Determine the [X, Y] coordinate at the center of the cell enclosing the given text.  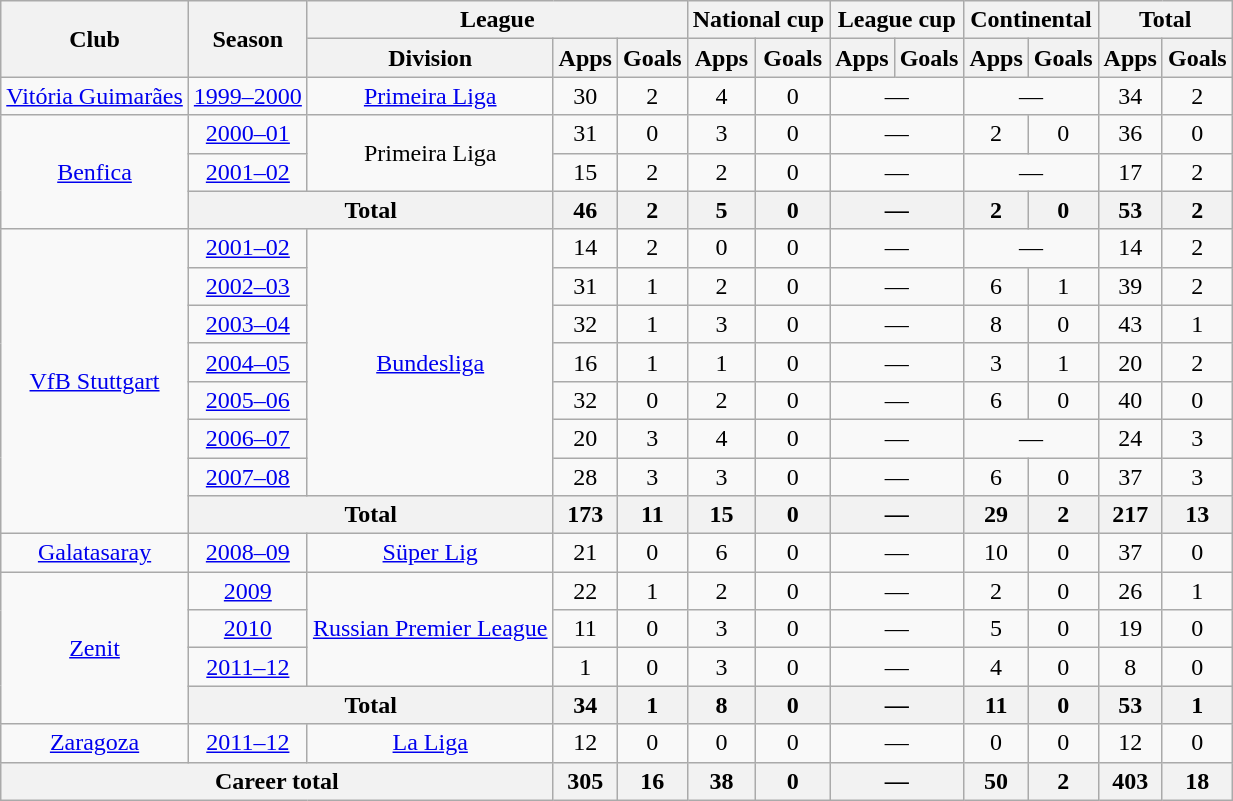
2008–09 [248, 553]
30 [585, 96]
Benfica [95, 172]
2005–06 [248, 400]
40 [1130, 400]
46 [585, 210]
22 [585, 591]
2006–07 [248, 438]
10 [996, 553]
Continental [1031, 20]
39 [1130, 286]
36 [1130, 134]
Division [430, 58]
305 [585, 781]
Club [95, 39]
2004–05 [248, 362]
Süper Lig [430, 553]
38 [721, 781]
19 [1130, 629]
Russian Premier League [430, 629]
2007–08 [248, 477]
18 [1197, 781]
403 [1130, 781]
League cup [897, 20]
17 [1130, 172]
2009 [248, 591]
Galatasaray [95, 553]
Career total [277, 781]
26 [1130, 591]
50 [996, 781]
29 [996, 515]
13 [1197, 515]
Zenit [95, 648]
24 [1130, 438]
League [497, 20]
43 [1130, 324]
1999–2000 [248, 96]
217 [1130, 515]
2003–04 [248, 324]
Season [248, 39]
2010 [248, 629]
VfB Stuttgart [95, 381]
National cup [758, 20]
Zaragoza [95, 743]
Bundesliga [430, 362]
Vitória Guimarães [95, 96]
173 [585, 515]
28 [585, 477]
2002–03 [248, 286]
21 [585, 553]
La Liga [430, 743]
2000–01 [248, 134]
